Capture the cell that displays the provided text and extract its (X, Y) central coordinate. 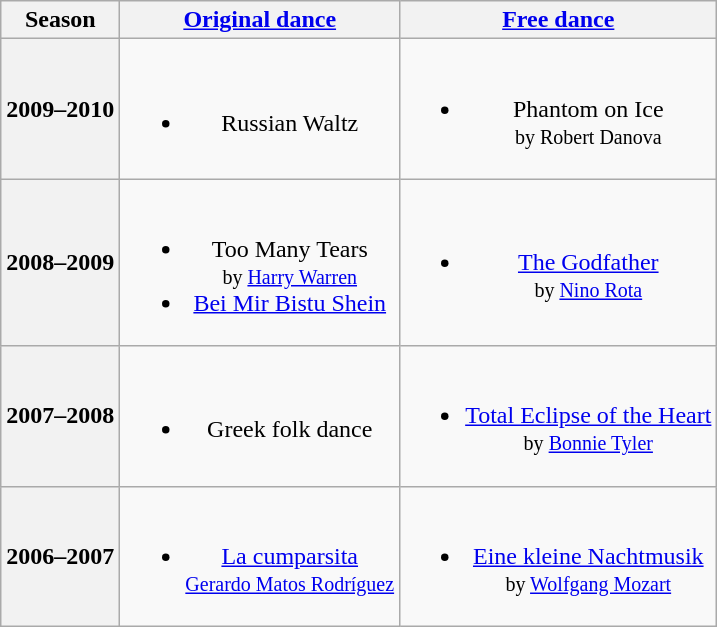
Season (60, 20)
Total Eclipse of the Heart by Bonnie Tyler (558, 416)
Free dance (558, 20)
Phantom on Ice by Robert Danova (558, 109)
The Godfather by Nino Rota (558, 262)
Russian Waltz (260, 109)
Eine kleine Nachtmusik by Wolfgang Mozart (558, 556)
2009–2010 (60, 109)
Greek folk dance (260, 416)
La cumparsita Gerardo Matos Rodríguez (260, 556)
2008–2009 (60, 262)
2006–2007 (60, 556)
2007–2008 (60, 416)
Too Many Tears by Harry Warren Bei Mir Bistu Shein (260, 262)
Original dance (260, 20)
